Pinpoint the cell where the given text exists, returning its (x, y) midpoint coordinate. 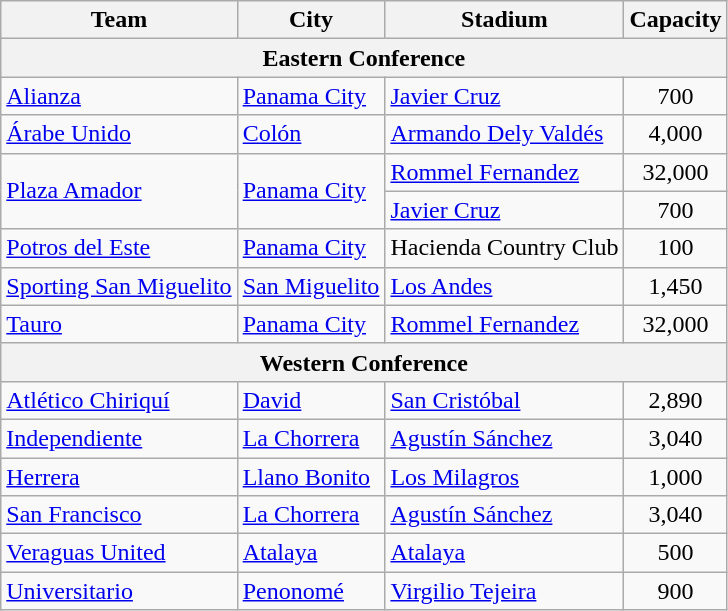
1,000 (676, 477)
1,450 (676, 286)
Los Milagros (504, 477)
500 (676, 553)
Colón (311, 134)
Tauro (119, 324)
Independiente (119, 438)
Veraguas United (119, 553)
Team (119, 20)
Armando Dely Valdés (504, 134)
San Miguelito (311, 286)
Eastern Conference (364, 58)
Capacity (676, 20)
100 (676, 248)
David (311, 400)
Llano Bonito (311, 477)
Los Andes (504, 286)
San Francisco (119, 515)
Árabe Unido (119, 134)
Herrera (119, 477)
900 (676, 591)
4,000 (676, 134)
Hacienda Country Club (504, 248)
Alianza (119, 96)
Potros del Este (119, 248)
Virgilio Tejeira (504, 591)
Universitario (119, 591)
San Cristóbal (504, 400)
Sporting San Miguelito (119, 286)
Western Conference (364, 362)
Penonomé (311, 591)
Stadium (504, 20)
Atlético Chiriquí (119, 400)
City (311, 20)
2,890 (676, 400)
Plaza Amador (119, 191)
